Determine the (x, y) coordinate at the center of the cell enclosing the given text.  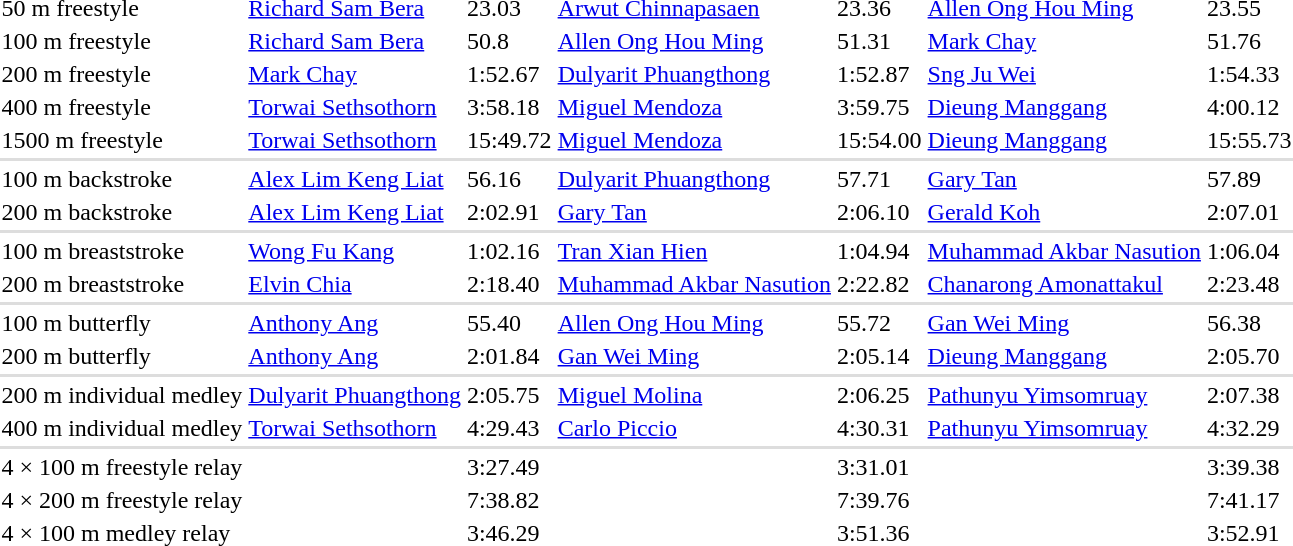
15:54.00 (879, 140)
7:41.17 (1249, 500)
Sng Ju Wei (1064, 74)
100 m freestyle (122, 41)
Chanarong Amonattakul (1064, 284)
Elvin Chia (355, 284)
2:07.01 (1249, 212)
2:06.10 (879, 212)
3:58.18 (509, 107)
4:30.31 (879, 428)
200 m freestyle (122, 74)
Tran Xian Hien (694, 251)
56.38 (1249, 323)
2:18.40 (509, 284)
Carlo Piccio (694, 428)
100 m backstroke (122, 179)
57.89 (1249, 179)
55.40 (509, 323)
15:49.72 (509, 140)
56.16 (509, 179)
51.76 (1249, 41)
7:38.82 (509, 500)
7:39.76 (879, 500)
2:05.14 (879, 356)
55.72 (879, 323)
1:54.33 (1249, 74)
200 m backstroke (122, 212)
50.8 (509, 41)
4:32.29 (1249, 428)
Wong Fu Kang (355, 251)
400 m individual medley (122, 428)
51.31 (879, 41)
100 m breaststroke (122, 251)
100 m butterfly (122, 323)
1:02.16 (509, 251)
2:06.25 (879, 395)
1500 m freestyle (122, 140)
2:05.75 (509, 395)
200 m breaststroke (122, 284)
2:05.70 (1249, 356)
2:23.48 (1249, 284)
3:39.38 (1249, 467)
4 × 200 m freestyle relay (122, 500)
57.71 (879, 179)
2:22.82 (879, 284)
3:59.75 (879, 107)
200 m butterfly (122, 356)
1:06.04 (1249, 251)
400 m freestyle (122, 107)
4 × 100 m freestyle relay (122, 467)
2:07.38 (1249, 395)
4:00.12 (1249, 107)
2:02.91 (509, 212)
1:04.94 (879, 251)
200 m individual medley (122, 395)
1:52.67 (509, 74)
1:52.87 (879, 74)
Gerald Koh (1064, 212)
3:27.49 (509, 467)
2:01.84 (509, 356)
4:29.43 (509, 428)
Richard Sam Bera (355, 41)
15:55.73 (1249, 140)
3:31.01 (879, 467)
Miguel Molina (694, 395)
